Identify which cell holds the provided text, then report its [x, y] central coordinate. 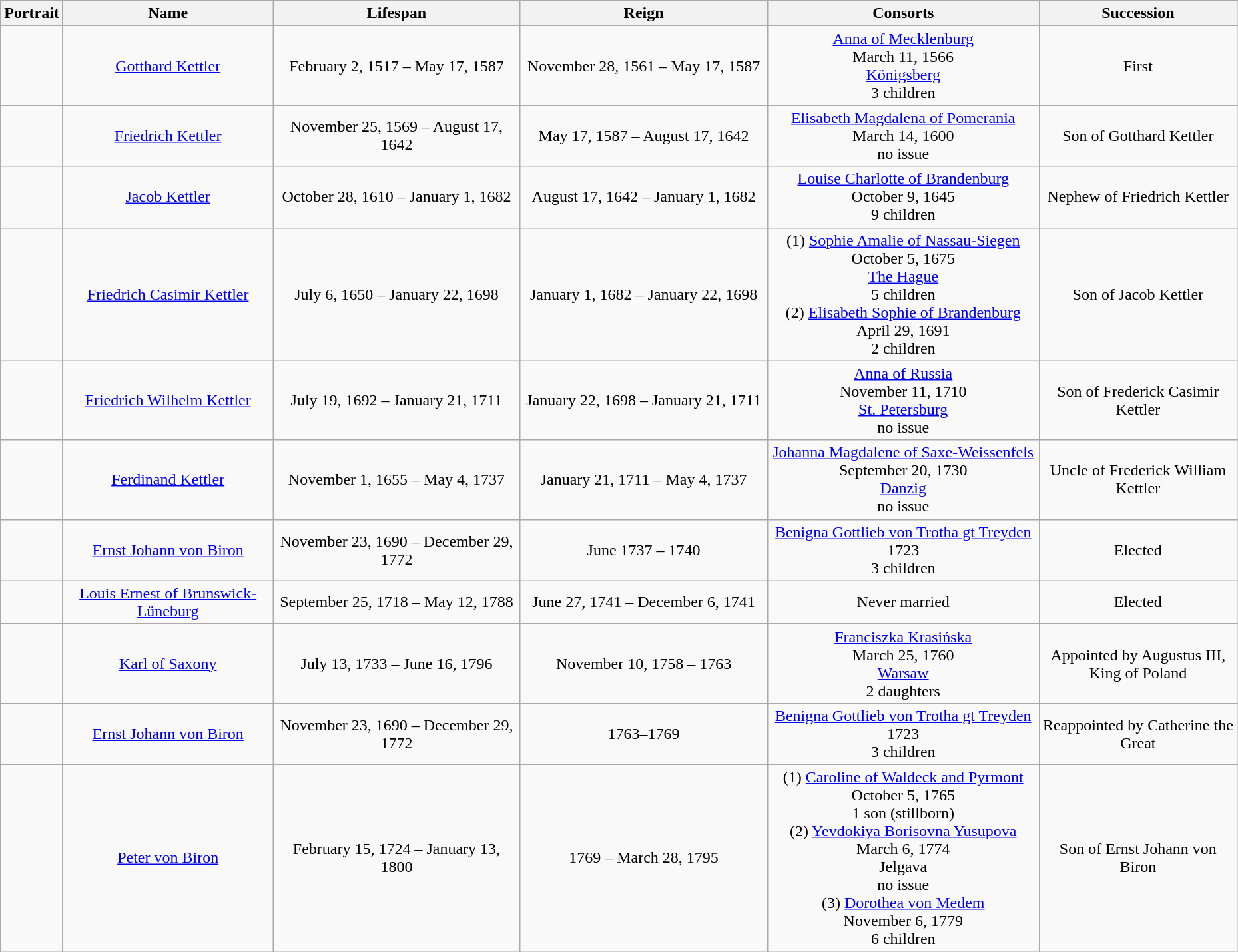
October 28, 1610 – January 1, 1682 [397, 197]
June 1737 – 1740 [643, 550]
Anna of MecklenburgMarch 11, 1566Königsberg3 children [903, 65]
July 13, 1733 – June 16, 1796 [397, 663]
November 28, 1561 – May 17, 1587 [643, 65]
Friedrich Wilhelm Kettler [168, 401]
Succession [1137, 13]
Son of Jacob Kettler [1137, 294]
February 2, 1517 – May 17, 1587 [397, 65]
November 25, 1569 – August 17, 1642 [397, 136]
(1) Sophie Amalie of Nassau-SiegenOctober 5, 1675The Hague5 children(2) Elisabeth Sophie of BrandenburgApril 29, 16912 children [903, 294]
Franciszka KrasińskaMarch 25, 1760Warsaw2 daughters [903, 663]
May 17, 1587 – August 17, 1642 [643, 136]
Anna of RussiaNovember 11, 1710St. Petersburgno issue [903, 401]
Never married [903, 602]
Johanna Magdalene of Saxe-WeissenfelsSeptember 20, 1730Danzigno issue [903, 479]
Reappointed by Catherine the Great [1137, 734]
Uncle of Frederick William Kettler [1137, 479]
Reign [643, 13]
Louis Ernest of Brunswick-Lüneburg [168, 602]
July 6, 1650 – January 22, 1698 [397, 294]
Son of Frederick Casimir Kettler [1137, 401]
Nephew of Friedrich Kettler [1137, 197]
Peter von Biron [168, 857]
1763–1769 [643, 734]
July 19, 1692 – January 21, 1711 [397, 401]
January 22, 1698 – January 21, 1711 [643, 401]
June 27, 1741 – December 6, 1741 [643, 602]
Son of Ernst Johann von Biron [1137, 857]
1769 – March 28, 1795 [643, 857]
February 15, 1724 – January 13, 1800 [397, 857]
First [1137, 65]
Portrait [32, 13]
August 17, 1642 – January 1, 1682 [643, 197]
Consorts [903, 13]
November 1, 1655 – May 4, 1737 [397, 479]
November 10, 1758 – 1763 [643, 663]
Jacob Kettler [168, 197]
Friedrich Kettler [168, 136]
Friedrich Casimir Kettler [168, 294]
Elisabeth Magdalena of PomeraniaMarch 14, 1600no issue [903, 136]
January 1, 1682 – January 22, 1698 [643, 294]
Appointed by Augustus III, King of Poland [1137, 663]
Lifespan [397, 13]
Gotthard Kettler [168, 65]
Name [168, 13]
September 25, 1718 – May 12, 1788 [397, 602]
Son of Gotthard Kettler [1137, 136]
Karl of Saxony [168, 663]
Louise Charlotte of BrandenburgOctober 9, 16459 children [903, 197]
January 21, 1711 – May 4, 1737 [643, 479]
Ferdinand Kettler [168, 479]
